From the cell containing the given text, extract its center point as [X, Y] coordinate. 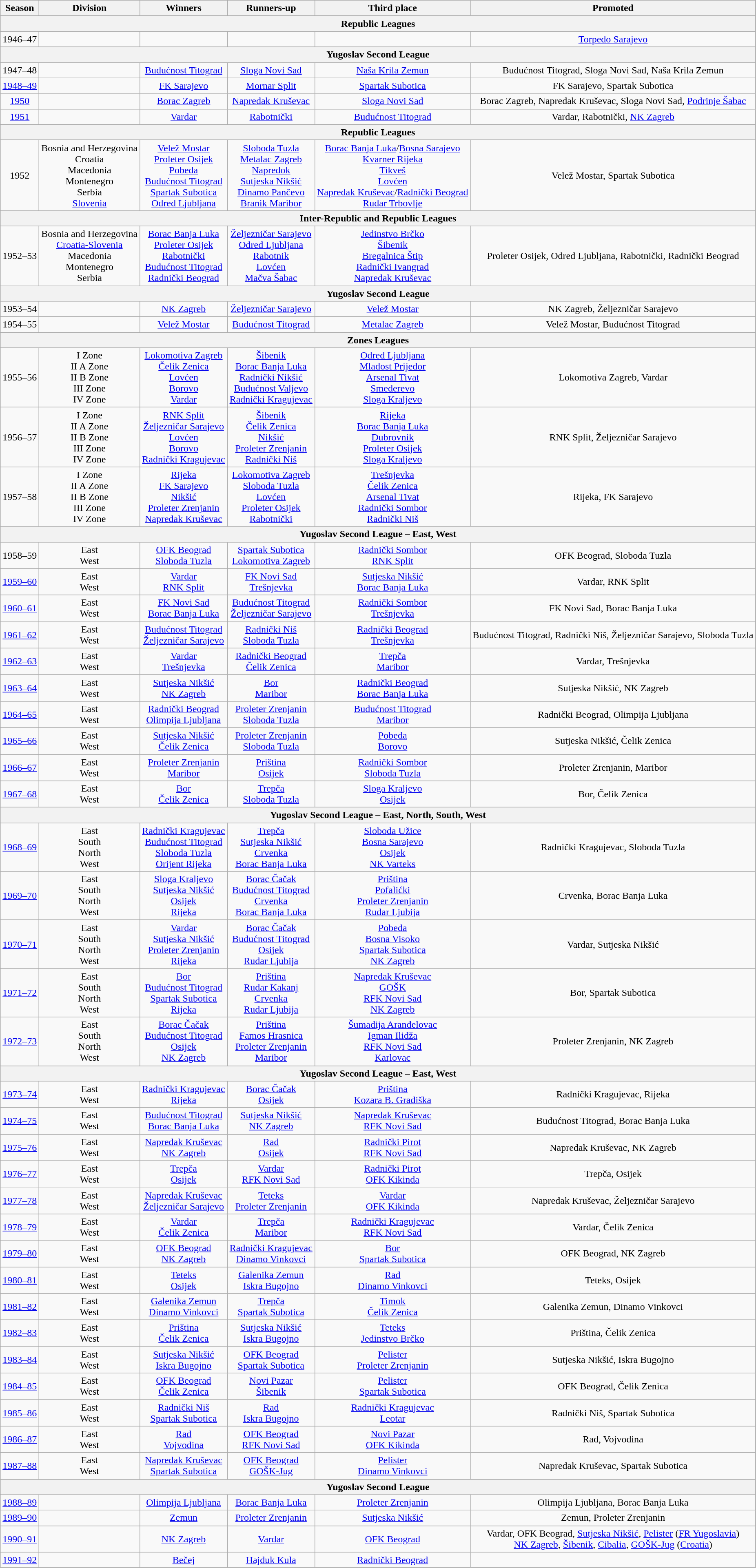
Borac Banja Luka [271, 1502]
1980–81 [20, 1280]
Napredak Kruševac, Spartak Subotica [613, 1466]
Teteks, Osijek [613, 1280]
Proleter Zrenjanin, Maribor [613, 767]
1954–55 [20, 325]
1955–56 [20, 378]
Priština Pofalićki Proleter Zrenjanin Rudar Ljubija [392, 896]
Pelister Proleter Zrenjanin [392, 1360]
1952 [20, 175]
Napredak Kruševac NK Zagreb [184, 1148]
Yugoslav Second League – East, North, South, West [378, 815]
1982–83 [20, 1334]
Borac Banja Luka/Bosna SarajevoKvarner RijekaTikvešLovćenNapredak Kruševac/Radnički BeogradRudar Trbovlje [392, 175]
1977–78 [20, 1201]
Priština Osijek [271, 767]
Napredak Kruševac, NK Zagreb [613, 1148]
1959–60 [20, 582]
1948–49 [20, 86]
Rad Vojvodina [184, 1440]
Borac Čačak Budućnost Titograd Osijek Rudar Ljubija [271, 944]
NK Zagreb, Željezničar Sarajevo [613, 309]
Zemun [184, 1518]
Rabotnički [271, 117]
Jedinstvo BrčkoŠibenikBregalnica ŠtipRadnički IvangradNapredak Kruševac [392, 256]
Winners [184, 8]
Radnički Beograd Olimpija Ljubljana [184, 714]
Napredak Kruševac Željezničar Sarajevo [184, 1201]
Radnički Sombor RNK Split [392, 555]
Lokomotiva Zagreb Čelik Zenica Lovćen Borovo Vardar [184, 378]
OFK Beograd Sloboda Tuzla [184, 555]
Radnički Kragujevac RFK Novi Sad [392, 1227]
Radnički Sombor Sloboda Tuzla [392, 767]
Naša Krila Zemun [392, 70]
FK Novi Sad Borac Banja Luka [184, 608]
Napredak Kruševac RFK Novi Sad [392, 1121]
Sutjeska Nikšić, NK Zagreb [613, 688]
Lokomotiva Zagreb Sloboda Tuzla Lovćen Proleter Osijek Rabotnički [271, 497]
Rijeka Borac Banja Luka Dubrovnik Proleter Osijek Sloga Kraljevo [392, 437]
1989–90 [20, 1518]
1950 [20, 101]
Borac Čačak Budućnost Titograd Crvenka Borac Banja Luka [271, 896]
1957–58 [20, 497]
Željezničar Sarajevo [271, 309]
Bor Spartak Subotica [392, 1254]
Radnički Beograd [392, 1560]
Priština, Čelik Zenica [613, 1334]
Rad Iskra Bugojno [271, 1413]
FK Sarajevo [184, 86]
Bor Čelik Zenica [184, 794]
Šumadija Aranđelovac Igman Ilidža RFK Novi Sad Karlovac [392, 1042]
Šibenik Čelik Zenica Nikšić Proleter Zrenjanin Radnički Niš [271, 437]
Radnički Kragujevac, Sloboda Tuzla [613, 847]
1988–89 [20, 1502]
Spartak Subotica Lokomotiva Zagreb [271, 555]
1962–63 [20, 661]
Radnički Niš Sloboda Tuzla [271, 635]
Budućnost Titograd Borac Banja Luka [184, 1121]
OFK Beograd, Sloboda Tuzla [613, 555]
Vardar, OFK Beograd, Sutjeska Nikšić, Pelister (FR Yugoslavia) NK Zagreb, Šibenik, Cibalia, GOŠK-Jug (Croatia) [613, 1539]
FK Sarajevo, Spartak Subotica [613, 86]
1991–92 [20, 1560]
Torpedo Sarajevo [613, 39]
Napredak Kruševac Spartak Subotica [184, 1466]
1956–57 [20, 437]
Zemun, Proleter Zrenjanin [613, 1518]
Rad Osijek [271, 1148]
Napredak Kruševac, Željezničar Sarajevo [613, 1201]
1951 [20, 117]
Radnički Pirot RFK Novi Sad [392, 1148]
Vardar, Trešnjevka [613, 661]
1965–66 [20, 741]
Budućnost Titograd, Radnički Niš, Željezničar Sarajevo, Sloboda Tuzla [613, 635]
Budućnost Titograd, Sloga Novi Sad, Naša Krila Zemun [613, 70]
Radnički Sombor Trešnjevka [392, 608]
Bor, Spartak Subotica [613, 993]
Borac Čačak Budućnost Titograd Osijek NK Zagreb [184, 1042]
Pobeda Bosna Visoko Spartak Subotica NK Zagreb [392, 944]
Velež MostarProleter OsijekPobedaBudućnost TitogradSpartak SuboticaOdred Ljubljana [184, 175]
1960–61 [20, 608]
Sutjeska Nikšić Čelik Zenica [184, 741]
Budućnost Titograd, Borac Banja Luka [613, 1121]
Željezničar SarajevoOdred LjubljanaRabotnikLovćenMačva Šabac [271, 256]
1973–74 [20, 1095]
Galenika Zemun Iskra Bugojno [271, 1280]
1969–70 [20, 896]
Proleter Osijek, Odred Ljubljana, Rabotnički, Radnički Beograd [613, 256]
1963–64 [20, 688]
Zones Leagues [378, 340]
Vardar, Čelik Zenica [613, 1227]
RNK Split Željezničar Sarajevo Lovćen Borovo Radnički Kragujevac [184, 437]
1976–77 [20, 1174]
Trepča, Osijek [613, 1174]
Radnički Beograd Čelik Zenica [271, 661]
1984–85 [20, 1387]
Teteks Proleter Zrenjanin [271, 1201]
Novi Pazar Šibenik [271, 1387]
Radnički Niš, Spartak Subotica [613, 1413]
Lokomotiva Zagreb, Vardar [613, 378]
Olimpija Ljubljana, Borac Banja Luka [613, 1502]
1971–72 [20, 993]
1961–62 [20, 635]
Sutjeska Nikšić, Iskra Bugojno [613, 1360]
Rad, Vojvodina [613, 1440]
Priština Rudar Kakanj Crvenka Rudar Ljubija [271, 993]
Vardar Čelik Zenica [184, 1227]
Vardar Trešnjevka [184, 661]
RNK Split, Željezničar Sarajevo [613, 437]
Radnički Beograd Trešnjevka [392, 635]
Pelister Dinamo Vinkovci [392, 1466]
Rijeka FK Sarajevo Nikšić Proleter Zrenjanin Napredak Kruševac [184, 497]
Galenika Zemun, Dinamo Vinkovci [613, 1307]
Bosnia and HerzegovinaCroatia-SloveniaMacedoniaMontenegroSerbia [90, 256]
Vardar, RNK Split [613, 582]
1979–80 [20, 1254]
Novi Pazar OFK Kikinda [392, 1440]
OFK Beograd GOŠK-Jug [271, 1466]
Teteks Osijek [184, 1280]
Radnički Kragujevac, Rijeka [613, 1095]
Priština Famos Hrasnica Proleter Zrenjanin Maribor [271, 1042]
1946–47 [20, 39]
Third place [392, 8]
Budućnost Titograd Maribor [392, 714]
Bor Maribor [271, 688]
Sutjeska Nikšić, Čelik Zenica [613, 741]
Radnički Pirot OFK Kikinda [392, 1174]
Rijeka, FK Sarajevo [613, 497]
Borac Zagreb [184, 101]
Borac Zagreb, Napredak Kruševac, Sloga Novi Sad, Podrinje Šabac [613, 101]
Sloga Kraljevo Sutjeska Nikšić Osijek Rijeka [184, 896]
Bor, Čelik Zenica [613, 794]
Hajduk Kula [271, 1560]
1967–68 [20, 794]
1970–71 [20, 944]
Borac Čačak Osijek [271, 1095]
Vardar RNK Split [184, 582]
OFK Beograd, Čelik Zenica [613, 1387]
Rad Dinamo Vinkovci [392, 1280]
Odred Ljubljana Mladost Prijedor Arsenal Tivat Smederevo Sloga Kraljevo [392, 378]
Timok Čelik Zenica [392, 1307]
1978–79 [20, 1227]
FK Novi Sad Trešnjevka [271, 582]
Radnički Beograd Borac Banja Luka [392, 688]
Metalac Zagreb [392, 325]
Bosnia and HerzegovinaCroatiaMacedoniaMontenegroSerbiaSlovenia [90, 175]
Trepča Osijek [184, 1174]
Runners-up [271, 8]
Vardar, Sutjeska Nikšić [613, 944]
Trepča Sutjeska Nikšić Crvenka Borac Banja Luka [271, 847]
1952–53 [20, 256]
Olimpija Ljubljana [184, 1502]
OFK Beograd Čelik Zenica [184, 1387]
Inter-Republic and Republic Leagues [378, 218]
1953–54 [20, 309]
Vardar, Rabotnički, NK Zagreb [613, 117]
Pelister Spartak Subotica [392, 1387]
Radnički Kragujevac Leotar [392, 1413]
OFK Beograd NK Zagreb [184, 1254]
Radnički Kragujevac Rijeka [184, 1095]
Bor Budućnost Titograd Spartak Subotica Rijeka [184, 993]
1983–84 [20, 1360]
Radnički Beograd, Olimpija Ljubljana [613, 714]
Teteks Jedinstvo Brčko [392, 1334]
OFK Beograd [392, 1539]
OFK Beograd RFK Novi Sad [271, 1440]
1990–91 [20, 1539]
1986–87 [20, 1440]
Season [20, 8]
1947–48 [20, 70]
Proleter Zrenjanin, NK Zagreb [613, 1042]
Division [90, 8]
Trešnjevka Čelik Zenica Arsenal Tivat Radnički Sombor Radnički Niš [392, 497]
Šibenik Borac Banja Luka Radnički Nikšić Budućnost Valjevo Radnički Kragujevac [271, 378]
Sutjeska Nikšić Borac Banja Luka [392, 582]
Sutjeska Nikšić [392, 1518]
1972–73 [20, 1042]
Priština Kozara B. Gradiška [392, 1095]
OFK Beograd, NK Zagreb [613, 1254]
1985–86 [20, 1413]
Promoted [613, 8]
Priština Čelik Zenica [184, 1334]
Spartak Subotica [392, 86]
1981–82 [20, 1307]
1975–76 [20, 1148]
Radnički Kragujevac Dinamo Vinkovci [271, 1254]
Proleter Zrenjanin Maribor [184, 767]
Velež Mostar, Spartak Subotica [613, 175]
Galenika Zemun Dinamo Vinkovci [184, 1307]
Bečej [184, 1560]
Borac Banja LukaProleter OsijekRabotničkiBudućnost TitogradRadnički Beograd [184, 256]
Pobeda Borovo [392, 741]
Sloboda Užice Bosna Sarajevo Osijek NK Varteks [392, 847]
FK Novi Sad, Borac Banja Luka [613, 608]
Radnički Kragujevac Budućnost Titograd Sloboda Tuzla Orijent Rijeka [184, 847]
Crvenka, Borac Banja Luka [613, 896]
Mornar Split [271, 86]
1974–75 [20, 1121]
1968–69 [20, 847]
Sloboda TuzlaMetalac ZagrebNapredokSutjeska NikšićDinamo PančevoBranik Maribor [271, 175]
Vardar OFK Kikinda [392, 1201]
Trepča Spartak Subotica [271, 1307]
OFK Beograd Spartak Subotica [271, 1360]
Sloga Kraljevo Osijek [392, 794]
1958–59 [20, 555]
1966–67 [20, 767]
Velež Mostar, Budućnost Titograd [613, 325]
Trepča Sloboda Tuzla [271, 794]
Napredak Kruševac [271, 101]
Napredak Kruševac GOŠK RFK Novi Sad NK Zagreb [392, 993]
1987–88 [20, 1466]
Vardar Sutjeska Nikšić Proleter Zrenjanin Rijeka [184, 944]
Radnički Niš Spartak Subotica [184, 1413]
Vardar RFK Novi Sad [271, 1174]
1964–65 [20, 714]
